Search for the cell housing the specified text and yield its [x, y] center coordinate. 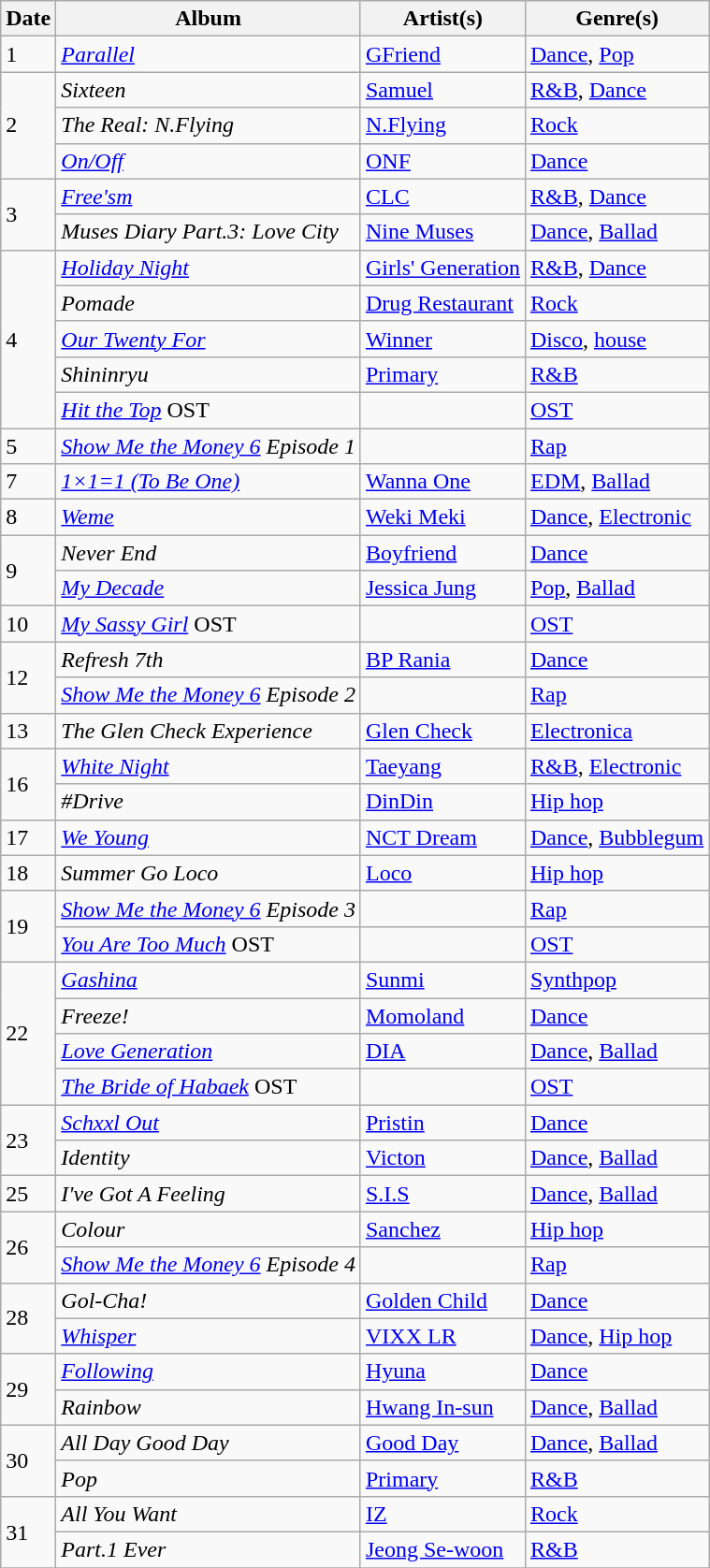
Show Me the Money 6 Episode 4 [209, 1265]
Never End [209, 553]
Dance, Electronic [616, 517]
Freeze! [209, 1015]
Sixteen [209, 90]
Wanna One [442, 482]
ONF [442, 161]
Glen Check [442, 731]
Sanchez [442, 1229]
Hyuna [442, 1372]
Pristin [442, 1123]
2 [28, 125]
Show Me the Money 6 Episode 2 [209, 695]
Holiday Night [209, 268]
S.I.S [442, 1194]
4 [28, 339]
Boyfriend [442, 553]
16 [28, 784]
My Sassy Girl OST [209, 624]
Drug Restaurant [442, 303]
CLC [442, 196]
All You Want [209, 1514]
Hit the Top OST [209, 410]
Hwang In-sun [442, 1407]
NCT Dream [442, 837]
1×1=1 (To Be One) [209, 482]
The Bride of Habaek OST [209, 1087]
Shininryu [209, 374]
8 [28, 517]
31 [28, 1532]
Dance, Hip hop [616, 1336]
Taeyang [442, 766]
23 [28, 1140]
All Day Good Day [209, 1443]
13 [28, 731]
N.Flying [442, 125]
My Decade [209, 588]
Winner [442, 339]
Jessica Jung [442, 588]
30 [28, 1460]
Pop, Ballad [616, 588]
18 [28, 873]
VIXX LR [442, 1336]
Following [209, 1372]
Our Twenty For [209, 339]
Girls' Generation [442, 268]
Parallel [209, 54]
Jeong Se-woon [442, 1549]
10 [28, 624]
Weki Meki [442, 517]
#Drive [209, 802]
DIA [442, 1052]
Victon [442, 1158]
Muses Diary Part.3: Love City [209, 232]
Dance, Bubblegum [616, 837]
Loco [442, 873]
Samuel [442, 90]
DinDin [442, 802]
We Young [209, 837]
Show Me the Money 6 Episode 1 [209, 446]
Dance, Pop [616, 54]
Identity [209, 1158]
28 [28, 1318]
Nine Muses [442, 232]
Refresh 7th [209, 660]
Date [28, 19]
Love Generation [209, 1052]
R&B, Electronic [616, 766]
Album [209, 19]
19 [28, 926]
I've Got A Feeling [209, 1194]
White Night [209, 766]
Free'sm [209, 196]
GFriend [442, 54]
9 [28, 571]
26 [28, 1247]
IZ [442, 1514]
You Are Too Much OST [209, 944]
Golden Child [442, 1300]
Summer Go Loco [209, 873]
Gol-Cha! [209, 1300]
22 [28, 1033]
Part.1 Ever [209, 1549]
Colour [209, 1229]
BP Rania [442, 660]
1 [28, 54]
Gashina [209, 980]
Artist(s) [442, 19]
Genre(s) [616, 19]
Sunmi [442, 980]
17 [28, 837]
On/Off [209, 161]
25 [28, 1194]
The Real: N.Flying [209, 125]
EDM, Ballad [616, 482]
12 [28, 677]
7 [28, 482]
Pomade [209, 303]
Rainbow [209, 1407]
Good Day [442, 1443]
Electronica [616, 731]
Disco, house [616, 339]
Synthpop [616, 980]
Momoland [442, 1015]
3 [28, 214]
29 [28, 1389]
Weme [209, 517]
Schxxl Out [209, 1123]
The Glen Check Experience [209, 731]
Whisper [209, 1336]
5 [28, 446]
Pop [209, 1478]
Show Me the Money 6 Episode 3 [209, 908]
